Search for the cell housing the specified text and yield its (x, y) center coordinate. 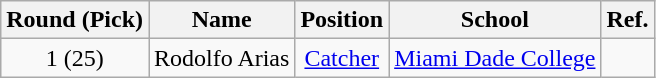
Position (342, 20)
Rodolfo Arias (221, 58)
1 (25) (75, 58)
Miami Dade College (495, 58)
School (495, 20)
Round (Pick) (75, 20)
Catcher (342, 58)
Name (221, 20)
Ref. (628, 20)
